Output the [X, Y] coordinate of the center of the cell containing the given text.  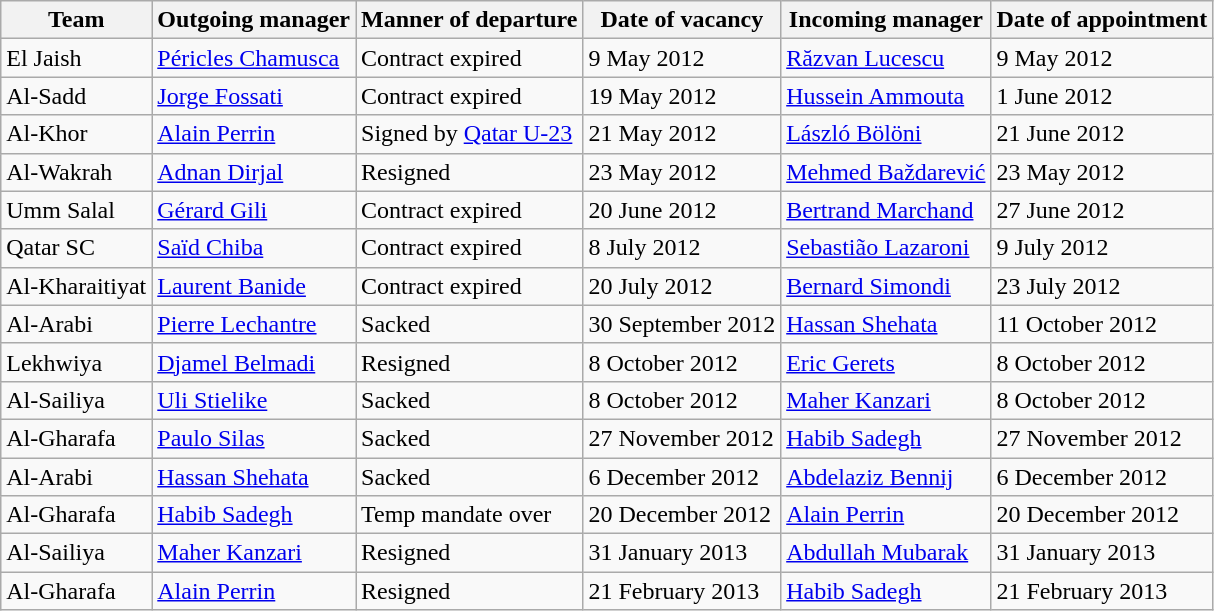
21 June 2012 [1102, 134]
Bernard Simondi [886, 286]
Péricles Chamusca [254, 58]
Adnan Dirjal [254, 172]
Date of appointment [1102, 20]
Al-Kharaitiyat [76, 286]
Uli Stielike [254, 400]
Date of vacancy [682, 20]
Abdullah Mubarak [886, 553]
Saïd Chiba [254, 248]
Qatar SC [76, 248]
Signed by Qatar U-23 [470, 134]
20 June 2012 [682, 210]
11 October 2012 [1102, 324]
Pierre Lechantre [254, 324]
László Bölöni [886, 134]
Manner of departure [470, 20]
Team [76, 20]
Outgoing manager [254, 20]
Umm Salal [76, 210]
Mehmed Baždarević [886, 172]
30 September 2012 [682, 324]
Lekhwiya [76, 362]
Eric Gerets [886, 362]
Temp mandate over [470, 515]
Al-Sadd [76, 96]
Paulo Silas [254, 438]
Abdelaziz Bennij [886, 477]
9 July 2012 [1102, 248]
Incoming manager [886, 20]
Sebastião Lazaroni [886, 248]
Răzvan Lucescu [886, 58]
Hussein Ammouta [886, 96]
8 July 2012 [682, 248]
Bertrand Marchand [886, 210]
Jorge Fossati [254, 96]
1 June 2012 [1102, 96]
Al-Khor [76, 134]
El Jaish [76, 58]
Gérard Gili [254, 210]
23 July 2012 [1102, 286]
27 June 2012 [1102, 210]
Al-Wakrah [76, 172]
21 May 2012 [682, 134]
Djamel Belmadi [254, 362]
20 July 2012 [682, 286]
Laurent Banide [254, 286]
19 May 2012 [682, 96]
